Return the (x, y) coordinate for the center point of the cell that contains the specified text.  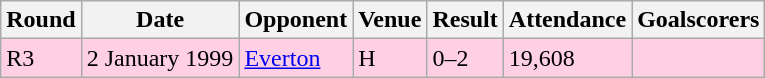
Attendance (567, 20)
19,608 (567, 58)
Round (41, 20)
Everton (296, 58)
2 January 1999 (160, 58)
R3 (41, 58)
0–2 (465, 58)
Opponent (296, 20)
Venue (390, 20)
Result (465, 20)
Goalscorers (698, 20)
Date (160, 20)
H (390, 58)
